Detect which cell encompasses the target text, then output its [x, y] center coordinate. 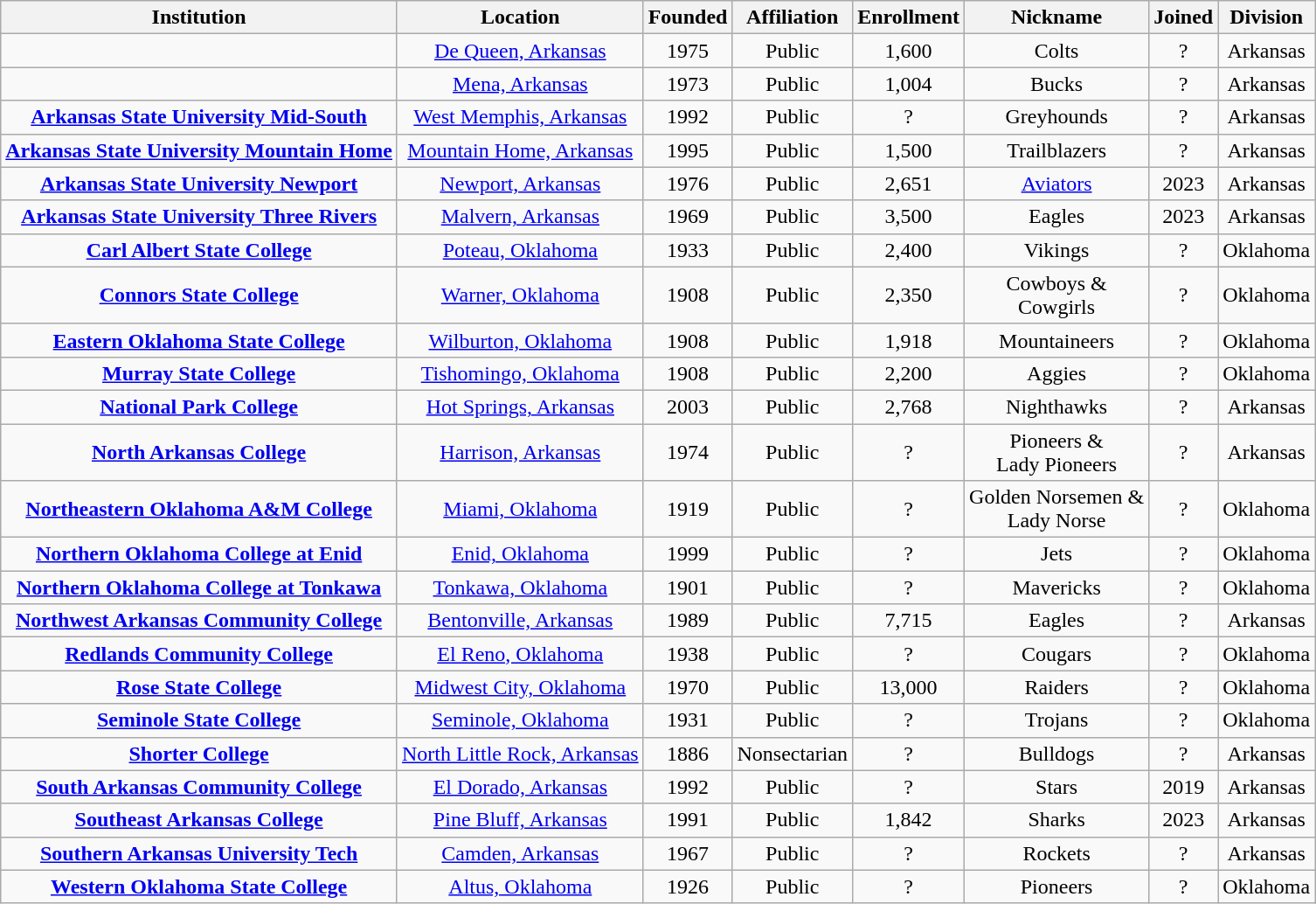
1995 [688, 150]
1,918 [909, 340]
Bentonville, Arkansas [520, 621]
Western Oklahoma State College [199, 887]
Newport, Arkansas [520, 184]
1,600 [909, 51]
1,500 [909, 150]
Golden Norsemen &Lady Norse [1057, 509]
Location [520, 17]
Sharks [1057, 820]
North Little Rock, Arkansas [520, 754]
Mountain Home, Arkansas [520, 150]
Rose State College [199, 687]
Nickname [1057, 17]
Nighthawks [1057, 407]
El Dorado, Arkansas [520, 787]
Vikings [1057, 250]
1901 [688, 588]
Seminole, Oklahoma [520, 720]
South Arkansas Community College [199, 787]
Seminole State College [199, 720]
West Memphis, Arkansas [520, 117]
2,200 [909, 373]
1975 [688, 51]
Carl Albert State College [199, 250]
Miami, Oklahoma [520, 509]
Tonkawa, Oklahoma [520, 588]
Enrollment [909, 17]
Midwest City, Oklahoma [520, 687]
Greyhounds [1057, 117]
1999 [688, 554]
Southeast Arkansas College [199, 820]
1973 [688, 84]
Bulldogs [1057, 754]
2,768 [909, 407]
1926 [688, 887]
1,004 [909, 84]
Northwest Arkansas Community College [199, 621]
Eastern Oklahoma State College [199, 340]
1933 [688, 250]
7,715 [909, 621]
Jets [1057, 554]
1989 [688, 621]
Trojans [1057, 720]
Arkansas State University Mid-South [199, 117]
1919 [688, 509]
Affiliation [793, 17]
Arkansas State University Newport [199, 184]
1976 [688, 184]
Mena, Arkansas [520, 84]
13,000 [909, 687]
Division [1267, 17]
Harrison, Arkansas [520, 451]
Rockets [1057, 853]
Colts [1057, 51]
2003 [688, 407]
Institution [199, 17]
Arkansas State University Three Rivers [199, 217]
Founded [688, 17]
Northern Oklahoma College at Enid [199, 554]
Warner, Oklahoma [520, 296]
Tishomingo, Oklahoma [520, 373]
Poteau, Oklahoma [520, 250]
Pioneers &Lady Pioneers [1057, 451]
1886 [688, 754]
Wilburton, Oklahoma [520, 340]
Cougars [1057, 654]
Connors State College [199, 296]
Altus, Oklahoma [520, 887]
3,500 [909, 217]
2,651 [909, 184]
Raiders [1057, 687]
Mountaineers [1057, 340]
1969 [688, 217]
Shorter College [199, 754]
National Park College [199, 407]
1967 [688, 853]
Trailblazers [1057, 150]
Enid, Oklahoma [520, 554]
Redlands Community College [199, 654]
Northeastern Oklahoma A&M College [199, 509]
Pine Bluff, Arkansas [520, 820]
1,842 [909, 820]
1931 [688, 720]
Pioneers [1057, 887]
2019 [1183, 787]
El Reno, Oklahoma [520, 654]
1991 [688, 820]
Cowboys &Cowgirls [1057, 296]
Aggies [1057, 373]
Aviators [1057, 184]
North Arkansas College [199, 451]
1974 [688, 451]
1938 [688, 654]
1970 [688, 687]
Arkansas State University Mountain Home [199, 150]
Malvern, Arkansas [520, 217]
Joined [1183, 17]
Murray State College [199, 373]
Southern Arkansas University Tech [199, 853]
Nonsectarian [793, 754]
Camden, Arkansas [520, 853]
Stars [1057, 787]
Bucks [1057, 84]
2,350 [909, 296]
Northern Oklahoma College at Tonkawa [199, 588]
Hot Springs, Arkansas [520, 407]
De Queen, Arkansas [520, 51]
2,400 [909, 250]
Mavericks [1057, 588]
